Output the [X, Y] coordinate of the center of the cell containing the given text.  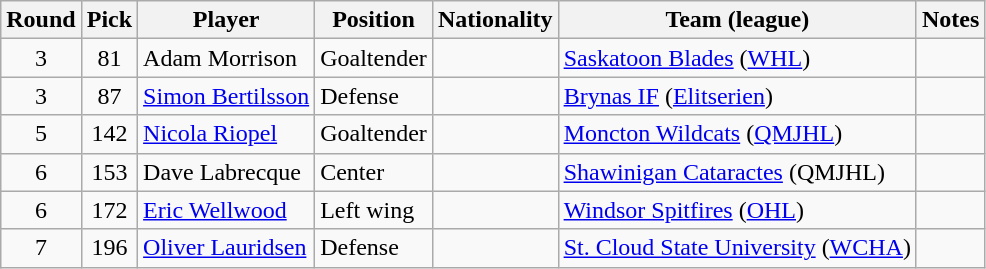
153 [109, 172]
172 [109, 210]
Center [374, 172]
Moncton Wildcats (QMJHL) [737, 134]
St. Cloud State University (WCHA) [737, 248]
Position [374, 20]
87 [109, 96]
Shawinigan Cataractes (QMJHL) [737, 172]
Saskatoon Blades (WHL) [737, 58]
Oliver Lauridsen [226, 248]
Nationality [495, 20]
Round [41, 20]
Player [226, 20]
Dave Labrecque [226, 172]
Brynas IF (Elitserien) [737, 96]
Notes [950, 20]
Nicola Riopel [226, 134]
7 [41, 248]
5 [41, 134]
142 [109, 134]
Eric Wellwood [226, 210]
Windsor Spitfires (OHL) [737, 210]
Team (league) [737, 20]
Pick [109, 20]
Adam Morrison [226, 58]
81 [109, 58]
Simon Bertilsson [226, 96]
196 [109, 248]
Left wing [374, 210]
